Determine the [x, y] coordinate at the center of the cell enclosing the given text.  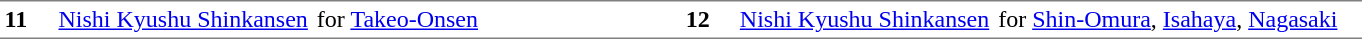
11 [27, 20]
for Takeo-Onsen [496, 20]
12 [708, 20]
